Search for the cell housing the specified text and yield its (X, Y) center coordinate. 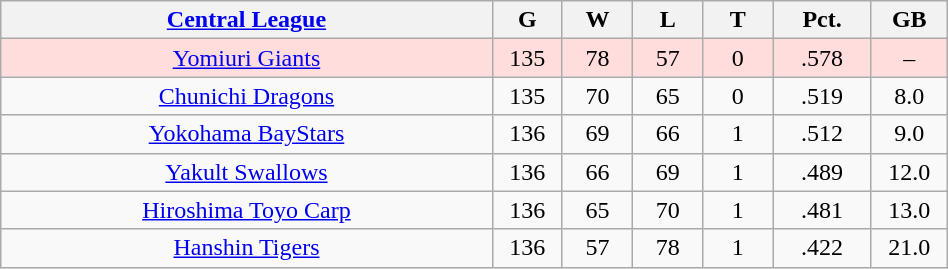
21.0 (909, 248)
GB (909, 20)
W (597, 20)
8.0 (909, 96)
Yomiuri Giants (246, 58)
.519 (822, 96)
Yokohama BayStars (246, 134)
Chunichi Dragons (246, 96)
Yakult Swallows (246, 172)
T (738, 20)
.422 (822, 248)
.578 (822, 58)
Hanshin Tigers (246, 248)
.481 (822, 210)
L (668, 20)
Hiroshima Toyo Carp (246, 210)
9.0 (909, 134)
Central League (246, 20)
.512 (822, 134)
– (909, 58)
Pct. (822, 20)
.489 (822, 172)
12.0 (909, 172)
13.0 (909, 210)
G (527, 20)
